Identify which cell holds the provided text, then report its [x, y] central coordinate. 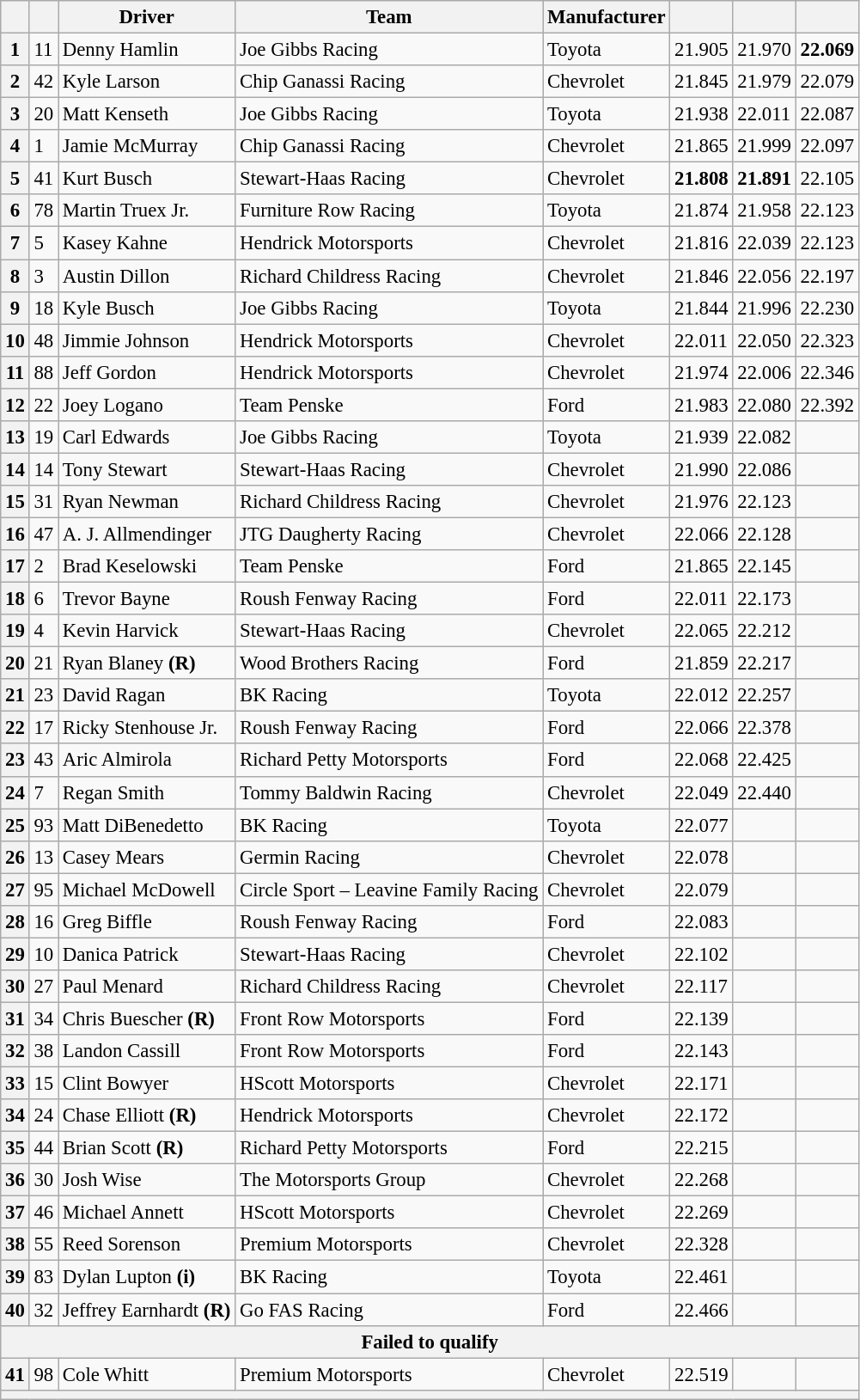
Germin Racing [389, 857]
Austin Dillon [147, 276]
33 [15, 1084]
36 [15, 1180]
21.938 [701, 114]
Matt Kenseth [147, 114]
Martin Truex Jr. [147, 211]
22.197 [826, 276]
22.006 [765, 372]
98 [43, 1374]
Go FAS Racing [389, 1310]
48 [43, 340]
8 [15, 276]
21.999 [765, 146]
22.323 [826, 340]
Aric Almirola [147, 761]
21.976 [701, 502]
78 [43, 211]
Denny Hamlin [147, 50]
22.065 [701, 631]
Reed Sorenson [147, 1245]
Driver [147, 17]
Matt DiBenedetto [147, 825]
Brad Keselowski [147, 566]
Ryan Blaney (R) [147, 663]
28 [15, 922]
21.874 [701, 211]
Joey Logano [147, 405]
The Motorsports Group [389, 1180]
Kyle Larson [147, 82]
Jamie McMurray [147, 146]
22.078 [701, 857]
Casey Mears [147, 857]
Chris Buescher (R) [147, 1018]
Circle Sport – Leavine Family Racing [389, 890]
22.139 [701, 1018]
22.346 [826, 372]
22.328 [701, 1245]
25 [15, 825]
Kevin Harvick [147, 631]
29 [15, 954]
40 [15, 1310]
Cole Whitt [147, 1374]
22.087 [826, 114]
Tommy Baldwin Racing [389, 792]
22.392 [826, 405]
37 [15, 1213]
44 [43, 1148]
21.983 [701, 405]
22.039 [765, 243]
21.958 [765, 211]
21.845 [701, 82]
JTG Daugherty Racing [389, 534]
35 [15, 1148]
Kurt Busch [147, 179]
22.425 [765, 761]
Trevor Bayne [147, 599]
22.173 [765, 599]
22.128 [765, 534]
55 [43, 1245]
26 [15, 857]
22.230 [826, 308]
21.939 [701, 437]
39 [15, 1277]
88 [43, 372]
Landon Cassill [147, 1051]
21.905 [701, 50]
43 [43, 761]
Paul Menard [147, 987]
21.808 [701, 179]
Michael McDowell [147, 890]
21.816 [701, 243]
95 [43, 890]
21.970 [765, 50]
22.519 [701, 1374]
83 [43, 1277]
Chase Elliott (R) [147, 1116]
Dylan Lupton (i) [147, 1277]
Furniture Row Racing [389, 211]
22.082 [765, 437]
Jimmie Johnson [147, 340]
22.068 [701, 761]
22.143 [701, 1051]
Clint Bowyer [147, 1084]
Ryan Newman [147, 502]
A. J. Allmendinger [147, 534]
21.974 [701, 372]
22.097 [826, 146]
22.378 [765, 728]
21.846 [701, 276]
22.012 [701, 695]
21.844 [701, 308]
42 [43, 82]
22.050 [765, 340]
22.268 [701, 1180]
Team [389, 17]
22.049 [701, 792]
22.212 [765, 631]
46 [43, 1213]
22.086 [765, 469]
21.996 [765, 308]
22.269 [701, 1213]
22.056 [765, 276]
Kyle Busch [147, 308]
Wood Brothers Racing [389, 663]
Greg Biffle [147, 922]
Regan Smith [147, 792]
22.215 [701, 1148]
22.461 [701, 1277]
22.171 [701, 1084]
Failed to qualify [430, 1342]
Josh Wise [147, 1180]
22.083 [701, 922]
22.102 [701, 954]
22.257 [765, 695]
22.105 [826, 179]
22.217 [765, 663]
Manufacturer [607, 17]
21.859 [701, 663]
Jeffrey Earnhardt (R) [147, 1310]
Michael Annett [147, 1213]
22.069 [826, 50]
22.466 [701, 1310]
9 [15, 308]
Brian Scott (R) [147, 1148]
22.172 [701, 1116]
Carl Edwards [147, 437]
21.990 [701, 469]
Ricky Stenhouse Jr. [147, 728]
David Ragan [147, 695]
22.077 [701, 825]
22.145 [765, 566]
22.080 [765, 405]
47 [43, 534]
21.979 [765, 82]
Tony Stewart [147, 469]
21.891 [765, 179]
93 [43, 825]
12 [15, 405]
Danica Patrick [147, 954]
22.440 [765, 792]
22.117 [701, 987]
Jeff Gordon [147, 372]
Kasey Kahne [147, 243]
